From the cell containing the given text, extract its center point as [X, Y] coordinate. 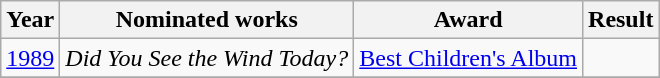
Result [621, 20]
1989 [30, 58]
Did You See the Wind Today? [207, 58]
Best Children's Album [468, 58]
Nominated works [207, 20]
Year [30, 20]
Award [468, 20]
